Search for the cell housing the specified text and yield its [X, Y] center coordinate. 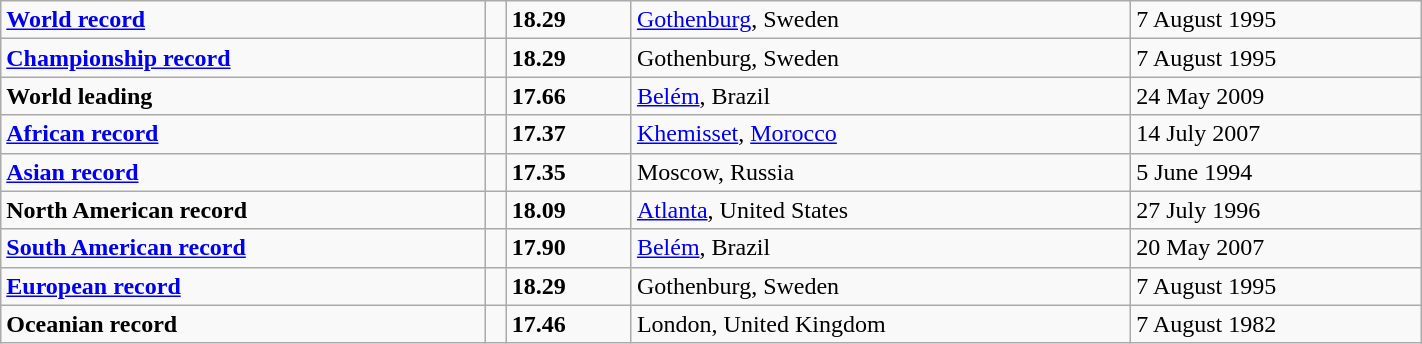
London, United Kingdom [880, 324]
18.09 [568, 210]
Khemisset, Morocco [880, 134]
14 July 2007 [1276, 134]
European record [243, 286]
5 June 1994 [1276, 172]
24 May 2009 [1276, 96]
Oceanian record [243, 324]
27 July 1996 [1276, 210]
North American record [243, 210]
Atlanta, United States [880, 210]
17.35 [568, 172]
Asian record [243, 172]
Moscow, Russia [880, 172]
17.46 [568, 324]
Championship record [243, 58]
17.37 [568, 134]
World record [243, 20]
17.66 [568, 96]
African record [243, 134]
17.90 [568, 248]
South American record [243, 248]
World leading [243, 96]
20 May 2007 [1276, 248]
7 August 1982 [1276, 324]
